Determine the (X, Y) coordinate at the center of the cell enclosing the given text.  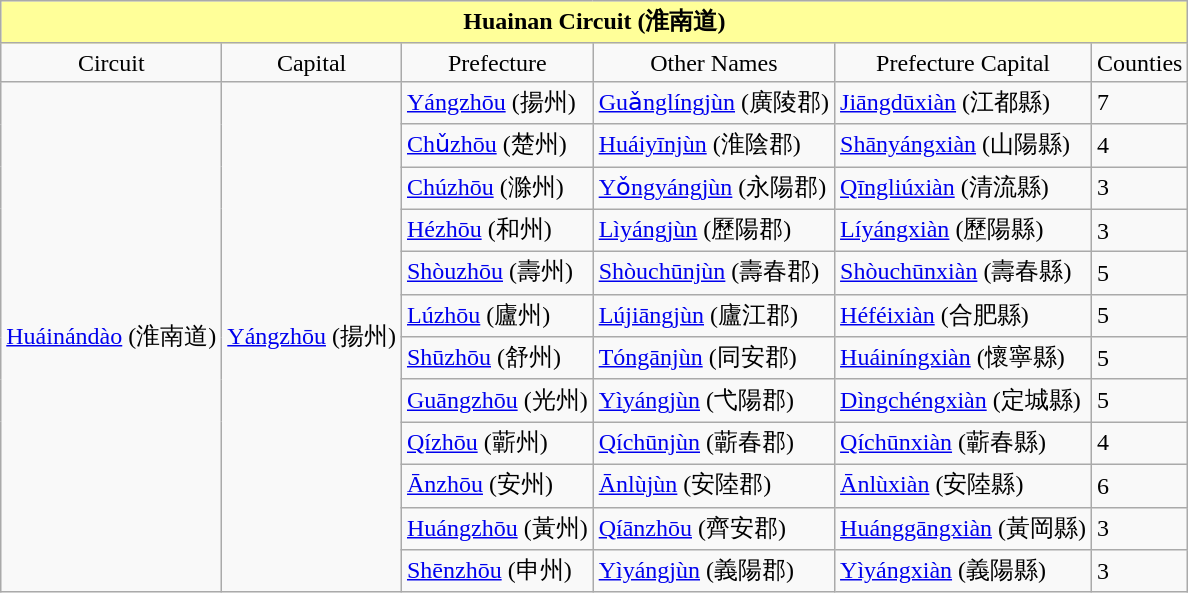
Shūzhōu (舒州) (497, 358)
Shānyángxiàn (山陽縣) (964, 146)
Chúzhōu (滁州) (497, 188)
Prefecture (497, 62)
Huáiníngxiàn (懷寧縣) (964, 358)
Chǔzhōu (楚州) (497, 146)
Jiāngdūxiàn (江都縣) (964, 102)
Huángzhōu (黃州) (497, 528)
Yìyángjùn (義陽郡) (714, 572)
Dìngchéngxiàn (定城縣) (964, 400)
Shòuzhōu (壽州) (497, 274)
Ānlùxiàn (安陸縣) (964, 486)
Counties (1140, 62)
Huáiyīnjùn (淮陰郡) (714, 146)
Lújiāngjùn (廬江郡) (714, 316)
Tóngānjùn (同安郡) (714, 358)
Other Names (714, 62)
Qízhōu (蘄州) (497, 444)
Huainan Circuit (淮南道) (594, 22)
Qíchūnxiàn (蘄春縣) (964, 444)
Líyángxiàn (歷陽縣) (964, 230)
Yǒngyángjùn (永陽郡) (714, 188)
Lúzhōu (廬州) (497, 316)
Lìyángjùn (歷陽郡) (714, 230)
Shēnzhōu (申州) (497, 572)
Prefecture Capital (964, 62)
Capital (312, 62)
Yìyángjùn (弋陽郡) (714, 400)
Ānzhōu (安州) (497, 486)
Guǎnglíngjùn (廣陵郡) (714, 102)
Qīngliúxiàn (清流縣) (964, 188)
Circuit (112, 62)
Qíānzhōu (齊安郡) (714, 528)
7 (1140, 102)
Ānlùjùn (安陸郡) (714, 486)
Shòuchūnjùn (壽春郡) (714, 274)
Huáinándào (淮南道) (112, 336)
Guāngzhōu (光州) (497, 400)
Shòuchūnxiàn (壽春縣) (964, 274)
Hézhōu (和州) (497, 230)
6 (1140, 486)
Huánggāngxiàn (黃岡縣) (964, 528)
Yìyángxiàn (義陽縣) (964, 572)
Héféixiàn (合肥縣) (964, 316)
Qíchūnjùn (蘄春郡) (714, 444)
